Extract the (x, y) coordinate from the center of the cell holding the provided text.  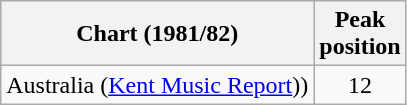
Peakposition (360, 34)
Chart (1981/82) (158, 34)
Australia (Kent Music Report)) (158, 85)
12 (360, 85)
